Find where the given text appears and provide that cell's center as [X, Y] coordinate. 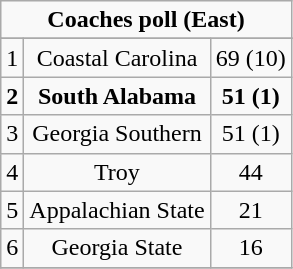
3 [12, 134]
Coaches poll (East) [146, 20]
1 [12, 58]
Georgia State [117, 248]
6 [12, 248]
44 [250, 172]
South Alabama [117, 96]
Troy [117, 172]
4 [12, 172]
Appalachian State [117, 210]
5 [12, 210]
69 (10) [250, 58]
Georgia Southern [117, 134]
16 [250, 248]
2 [12, 96]
Coastal Carolina [117, 58]
21 [250, 210]
